Find where the given text appears and provide that cell's center as (X, Y) coordinate. 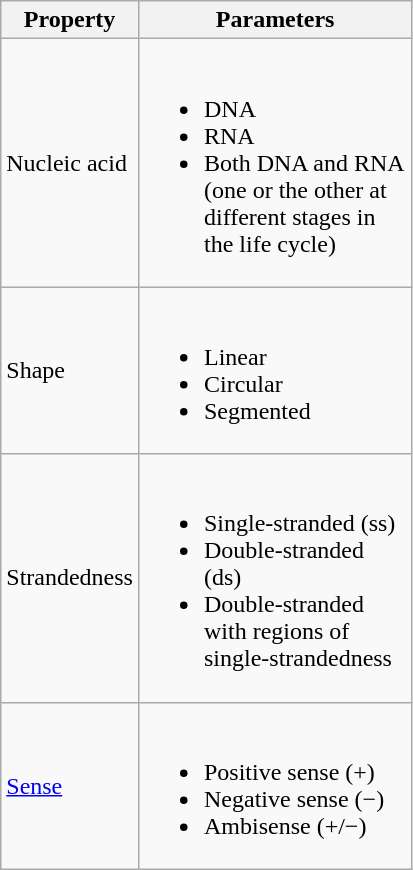
DNARNABoth DNA and RNA (one or the other at different stages in the life cycle) (274, 163)
Single-stranded (ss)Double-stranded (ds)Double-stranded with regions of single-strandedness (274, 578)
Sense (70, 786)
Positive sense (+)Negative sense (−)Ambisense (+/−) (274, 786)
Shape (70, 370)
LinearCircularSegmented (274, 370)
Strandedness (70, 578)
Property (70, 20)
Parameters (274, 20)
Nucleic acid (70, 163)
